Pinpoint the cell where the given text exists, returning its [X, Y] midpoint coordinate. 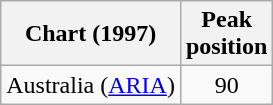
Peakposition [226, 34]
90 [226, 85]
Australia (ARIA) [91, 85]
Chart (1997) [91, 34]
